Extract the (x, y) coordinate from the center of the cell holding the provided text.  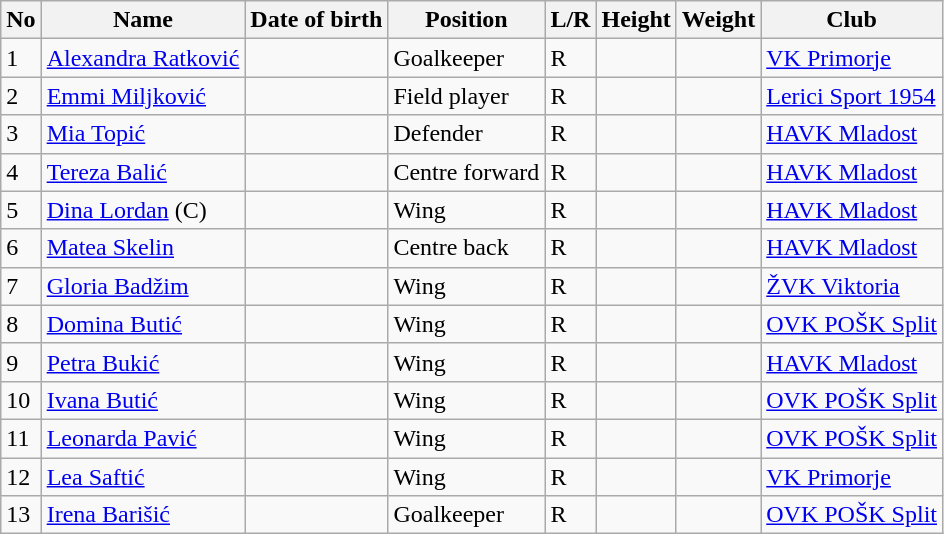
No (21, 20)
Height (636, 20)
Tereza Balić (143, 172)
Field player (466, 96)
Name (143, 20)
Dina Lordan (C) (143, 210)
Weight (718, 20)
11 (21, 438)
Club (852, 20)
ŽVK Viktoria (852, 286)
Lea Saftić (143, 477)
Matea Skelin (143, 248)
4 (21, 172)
1 (21, 58)
6 (21, 248)
Ivana Butić (143, 400)
Petra Bukić (143, 362)
Gloria Badžim (143, 286)
13 (21, 515)
2 (21, 96)
Domina Butić (143, 324)
L/R (570, 20)
Centre back (466, 248)
Centre forward (466, 172)
Alexandra Ratković (143, 58)
Leonarda Pavić (143, 438)
Lerici Sport 1954 (852, 96)
Position (466, 20)
5 (21, 210)
8 (21, 324)
12 (21, 477)
Date of birth (316, 20)
7 (21, 286)
Emmi Miljković (143, 96)
Irena Barišić (143, 515)
9 (21, 362)
Mia Topić (143, 134)
Defender (466, 134)
10 (21, 400)
3 (21, 134)
